Identify which cell holds the provided text, then report its [x, y] central coordinate. 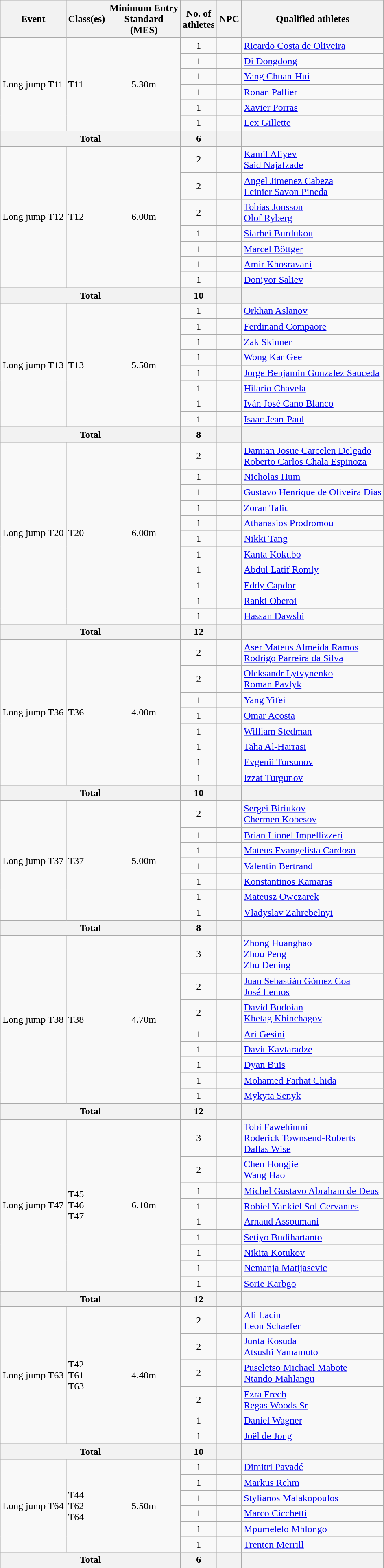
Long jump T37 [33, 860]
Lex Gillette [313, 123]
Di Dongdong [313, 61]
Dyan Buis [313, 1065]
4.40m [144, 1375]
Nemanja Matijasevic [313, 1268]
Ranki Oberoi [313, 601]
Arnaud Assoumani [313, 1222]
Marco Cicchetti [313, 1513]
Zoran Talic [313, 507]
Mpumelelo Mhlongo [313, 1529]
Mohamed Farhat Chida [313, 1080]
Xavier Porras [313, 107]
Yang Yifei [313, 700]
Long jump T11 [33, 84]
Long jump T13 [33, 365]
Markus Rehm [313, 1483]
Nicholas Hum [313, 477]
Marcel Böttger [313, 249]
Taha Al-Harrasi [313, 746]
Wong Kar Gee [313, 357]
Abdul Latif Romly [313, 570]
Aser Mateus Almeida RamosRodrigo Parreira da Silva [313, 653]
NPC [229, 19]
Kanta Kokubo [313, 554]
William Stedman [313, 731]
Mateus Evangelista Cardoso [313, 851]
Juan Sebastián Gómez CoaJosé Lemos [313, 986]
Valentin Bertrand [313, 866]
Junta KosudaAtsushi Yamamoto [313, 1346]
5.30m [144, 84]
Long jump T64 [33, 1506]
Kamil AliyevSaid Najafzade [313, 160]
Dimitri Pavadé [313, 1467]
Mykyta Senyk [313, 1096]
Puseletso Michael MaboteNtando Mahlangu [313, 1373]
4.00m [144, 712]
Zak Skinner [313, 342]
Ezra FrechRegas Woods Sr [313, 1399]
Daniel Wagner [313, 1421]
David BudoianKhetag Khinchagov [313, 1013]
Long jump T36 [33, 712]
Orkhan Aslanov [313, 311]
T20 [87, 533]
Nikki Tang [313, 539]
Vladyslav Zahrebelnyi [313, 912]
Event [33, 19]
T37 [87, 860]
Jorge Benjamin Gonzalez Sauceda [313, 373]
Izzat Turgunov [313, 778]
T36 [87, 712]
Athanasios Prodromou [313, 523]
6.10m [144, 1205]
Long jump T12 [33, 217]
Amir Khosravani [313, 265]
Iván José Cano Blanco [313, 404]
Ferdinand Compaore [313, 326]
Sergei BiriukovChermen Kobesov [313, 814]
Angel Jimenez CabezaLeinier Savon Pineda [313, 186]
Qualified athletes [313, 19]
Ali LacinLeon Schaefer [313, 1320]
Konstantinos Kamaras [313, 881]
Yang Chuan-Hui [313, 77]
Stylianos Malakopoulos [313, 1498]
Michel Gustavo Abraham de Deus [313, 1191]
Hassan Dawshi [313, 616]
No. of athletes [199, 19]
Robiel Yankiel Sol Cervantes [313, 1206]
Oleksandr Lytvynenko Roman Pavlyk [313, 679]
Joël de Jong [313, 1436]
Siarhei Burdukou [313, 233]
Damian Josue Carcelen DelgadoRoberto Carlos Chala Espinoza [313, 456]
Eddy Capdor [313, 585]
5.00m [144, 860]
T42T61T63 [87, 1375]
T13 [87, 365]
Class(es) [87, 19]
T12 [87, 217]
Evgenii Torsunov [313, 762]
Minimum Entry Standard (MES) [144, 19]
Isaac Jean-Paul [313, 419]
Brian Lionel Impellizzeri [313, 835]
Sorie Karbgo [313, 1284]
Hilario Chavela [313, 388]
Chen HongjieWang Hao [313, 1170]
T38 [87, 1019]
Long jump T20 [33, 533]
Ari Gesini [313, 1034]
Ricardo Costa de Oliveira [313, 46]
Doniyor Saliev [313, 280]
Setiyo Budihartanto [313, 1237]
Long jump T38 [33, 1019]
Zhong HuanghaoZhou PengZhu Dening [313, 954]
Tobi FawehinmiRoderick Townsend-RobertsDallas Wise [313, 1138]
Gustavo Henrique de Oliveira Dias [313, 492]
Tobias JonssonOlof Ryberg [313, 212]
Long jump T47 [33, 1205]
T44T62T64 [87, 1506]
Nikita Kotukov [313, 1253]
Long jump T63 [33, 1375]
Mateusz Owczarek [313, 897]
Davit Kavtaradze [313, 1049]
Ronan Pallier [313, 92]
4.70m [144, 1019]
T11 [87, 84]
Omar Acosta [313, 715]
T45T46T47 [87, 1205]
Trenten Merrill [313, 1544]
